Return the (X, Y) coordinate for the center point of the cell that contains the specified text.  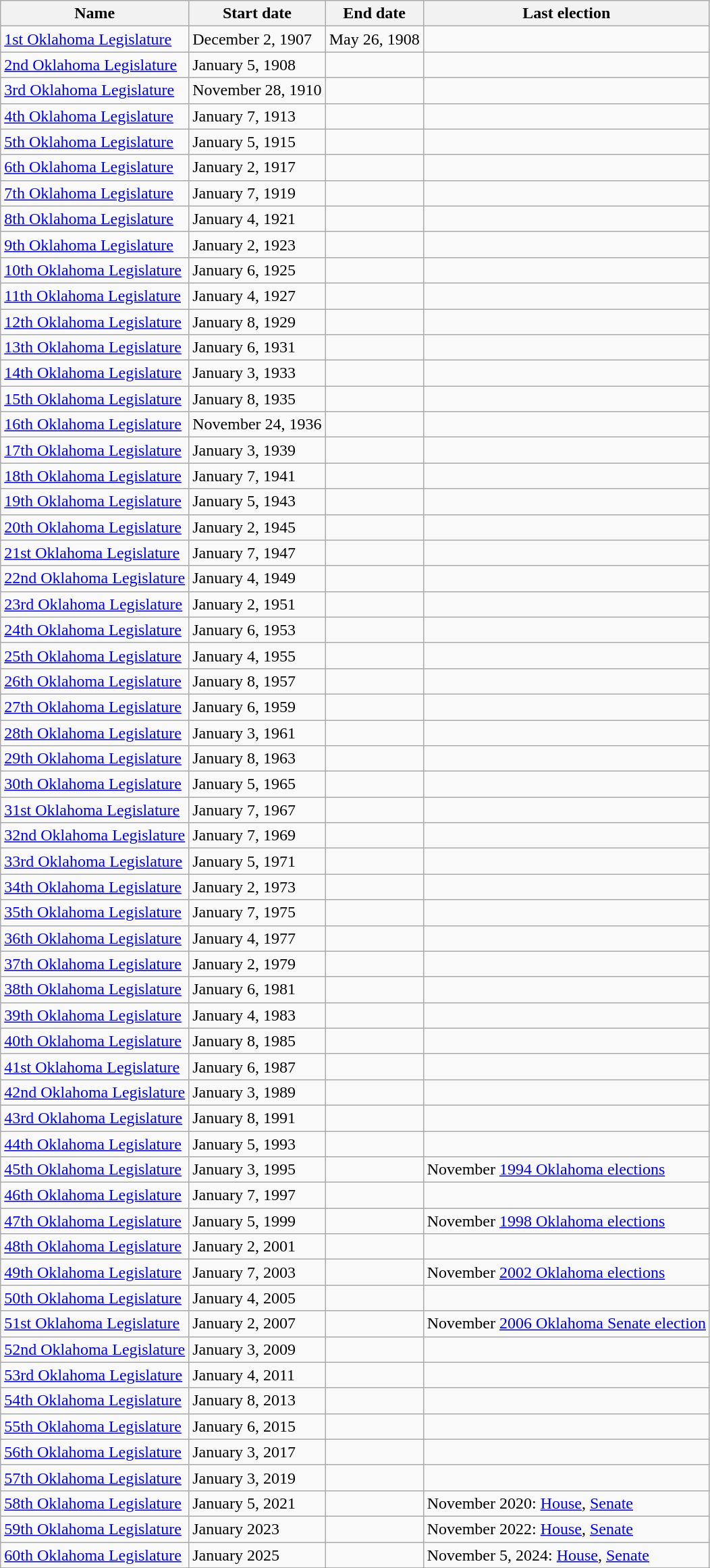
November 24, 1936 (257, 425)
Start date (257, 13)
January 2, 1979 (257, 964)
January 7, 1941 (257, 476)
January 7, 1997 (257, 1195)
January 5, 1915 (257, 142)
29th Oklahoma Legislature (94, 759)
3rd Oklahoma Legislature (94, 90)
November 1994 Oklahoma elections (566, 1170)
35th Oklahoma Legislature (94, 913)
50th Oklahoma Legislature (94, 1298)
54th Oklahoma Legislature (94, 1401)
January 4, 1977 (257, 938)
January 7, 2003 (257, 1272)
January 7, 1913 (257, 116)
January 2025 (257, 1555)
28th Oklahoma Legislature (94, 732)
January 5, 1965 (257, 784)
4th Oklahoma Legislature (94, 116)
May 26, 1908 (374, 39)
End date (374, 13)
25th Oklahoma Legislature (94, 655)
January 7, 1975 (257, 913)
January 3, 2019 (257, 1478)
2nd Oklahoma Legislature (94, 65)
24th Oklahoma Legislature (94, 630)
46th Oklahoma Legislature (94, 1195)
January 3, 2009 (257, 1349)
January 3, 1961 (257, 732)
58th Oklahoma Legislature (94, 1503)
January 8, 1963 (257, 759)
January 4, 2011 (257, 1375)
31st Oklahoma Legislature (94, 810)
34th Oklahoma Legislature (94, 887)
16th Oklahoma Legislature (94, 425)
January 3, 1995 (257, 1170)
January 3, 2017 (257, 1452)
January 6, 1987 (257, 1066)
January 5, 2021 (257, 1503)
January 8, 1957 (257, 681)
January 2, 1973 (257, 887)
January 5, 1943 (257, 502)
57th Oklahoma Legislature (94, 1478)
January 5, 1993 (257, 1144)
January 4, 2005 (257, 1298)
56th Oklahoma Legislature (94, 1452)
January 2, 1951 (257, 604)
1st Oklahoma Legislature (94, 39)
January 8, 2013 (257, 1401)
9th Oklahoma Legislature (94, 244)
January 6, 1931 (257, 348)
November 1998 Oklahoma elections (566, 1221)
January 6, 1959 (257, 707)
January 7, 1947 (257, 553)
47th Oklahoma Legislature (94, 1221)
53rd Oklahoma Legislature (94, 1375)
23rd Oklahoma Legislature (94, 604)
January 5, 1999 (257, 1221)
19th Oklahoma Legislature (94, 502)
Name (94, 13)
13th Oklahoma Legislature (94, 348)
November 28, 1910 (257, 90)
22nd Oklahoma Legislature (94, 578)
January 2, 2001 (257, 1247)
January 2, 1945 (257, 527)
January 3, 1933 (257, 373)
26th Oklahoma Legislature (94, 681)
January 4, 1921 (257, 219)
November 2006 Oklahoma Senate election (566, 1324)
49th Oklahoma Legislature (94, 1272)
45th Oklahoma Legislature (94, 1170)
Last election (566, 13)
15th Oklahoma Legislature (94, 399)
January 8, 1991 (257, 1118)
32nd Oklahoma Legislature (94, 836)
39th Oklahoma Legislature (94, 1015)
7th Oklahoma Legislature (94, 193)
January 6, 1953 (257, 630)
33rd Oklahoma Legislature (94, 861)
December 2, 1907 (257, 39)
January 4, 1955 (257, 655)
14th Oklahoma Legislature (94, 373)
January 5, 1971 (257, 861)
27th Oklahoma Legislature (94, 707)
52nd Oklahoma Legislature (94, 1349)
November 2020: House, Senate (566, 1503)
January 6, 1981 (257, 990)
55th Oklahoma Legislature (94, 1426)
6th Oklahoma Legislature (94, 167)
January 7, 1969 (257, 836)
January 4, 1983 (257, 1015)
60th Oklahoma Legislature (94, 1555)
30th Oklahoma Legislature (94, 784)
8th Oklahoma Legislature (94, 219)
January 3, 1939 (257, 450)
January 2023 (257, 1529)
January 2, 1923 (257, 244)
43rd Oklahoma Legislature (94, 1118)
January 2, 2007 (257, 1324)
21st Oklahoma Legislature (94, 553)
January 6, 1925 (257, 270)
January 8, 1985 (257, 1041)
January 3, 1989 (257, 1092)
January 8, 1935 (257, 399)
37th Oklahoma Legislature (94, 964)
January 8, 1929 (257, 322)
40th Oklahoma Legislature (94, 1041)
42nd Oklahoma Legislature (94, 1092)
10th Oklahoma Legislature (94, 270)
January 5, 1908 (257, 65)
5th Oklahoma Legislature (94, 142)
51st Oklahoma Legislature (94, 1324)
January 2, 1917 (257, 167)
January 6, 2015 (257, 1426)
38th Oklahoma Legislature (94, 990)
January 4, 1949 (257, 578)
41st Oklahoma Legislature (94, 1066)
48th Oklahoma Legislature (94, 1247)
November 2022: House, Senate (566, 1529)
44th Oklahoma Legislature (94, 1144)
18th Oklahoma Legislature (94, 476)
59th Oklahoma Legislature (94, 1529)
12th Oklahoma Legislature (94, 322)
January 4, 1927 (257, 296)
January 7, 1967 (257, 810)
November 2002 Oklahoma elections (566, 1272)
November 5, 2024: House, Senate (566, 1555)
36th Oklahoma Legislature (94, 938)
20th Oklahoma Legislature (94, 527)
17th Oklahoma Legislature (94, 450)
January 7, 1919 (257, 193)
11th Oklahoma Legislature (94, 296)
